Identify which cell holds the provided text, then report its [x, y] central coordinate. 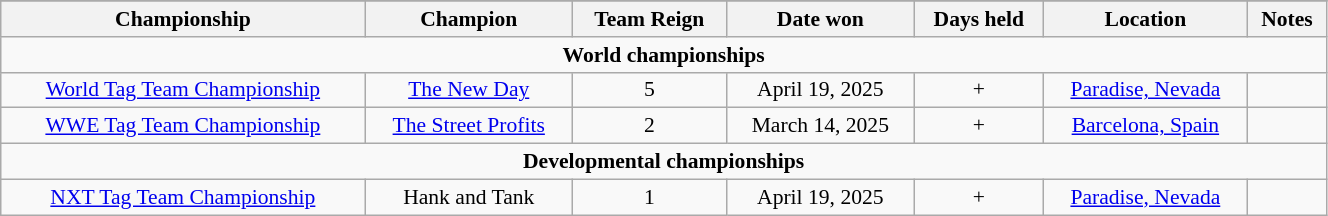
March 14, 2025 [820, 126]
Developmental championships [664, 162]
1 [649, 197]
2 [649, 126]
Location [1145, 19]
Team Reign [649, 19]
Champion [468, 19]
WWE Tag Team Championship [183, 126]
Date won [820, 19]
Hank and Tank [468, 197]
Days held [980, 19]
NXT Tag Team Championship [183, 197]
World championships [664, 55]
The New Day [468, 90]
Barcelona, Spain [1145, 126]
World Tag Team Championship [183, 90]
The Street Profits [468, 126]
5 [649, 90]
Notes [1288, 19]
Championship [183, 19]
